Return the [X, Y] coordinate for the center point of the cell that contains the specified text.  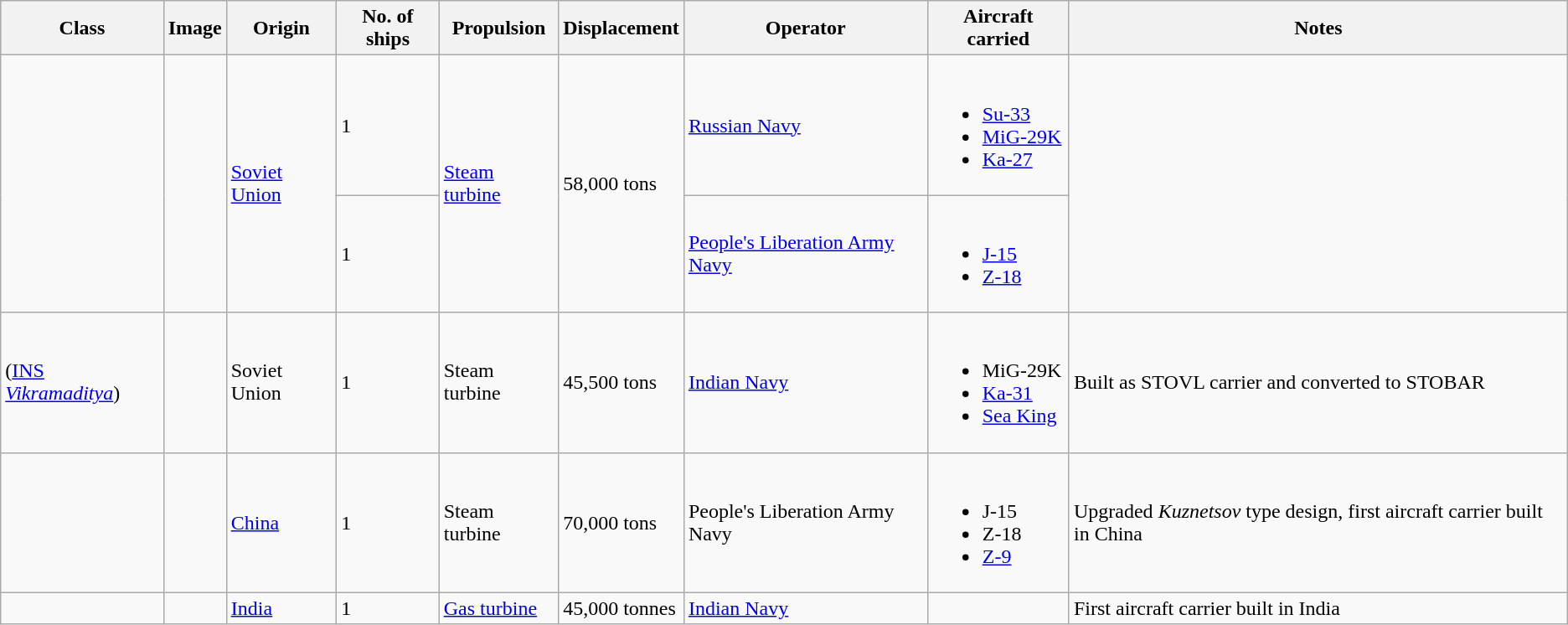
J-15Z-18Z-9 [998, 523]
Propulsion [498, 28]
Su-33MiG-29KKa-27 [998, 126]
Displacement [622, 28]
Origin [281, 28]
India [281, 608]
(INS Vikramaditya) [82, 382]
Gas turbine [498, 608]
China [281, 523]
58,000 tons [622, 184]
Russian Navy [806, 126]
No. of ships [389, 28]
70,000 tons [622, 523]
Operator [806, 28]
45,500 tons [622, 382]
45,000 tonnes [622, 608]
Image [194, 28]
J-15Z-18 [998, 254]
Aircraft carried [998, 28]
Notes [1318, 28]
First aircraft carrier built in India [1318, 608]
MiG-29KKa-31Sea King [998, 382]
Built as STOVL carrier and converted to STOBAR [1318, 382]
Class [82, 28]
Upgraded Kuznetsov type design, first aircraft carrier built in China [1318, 523]
